Return [x, y] of the center of cell containing provided text 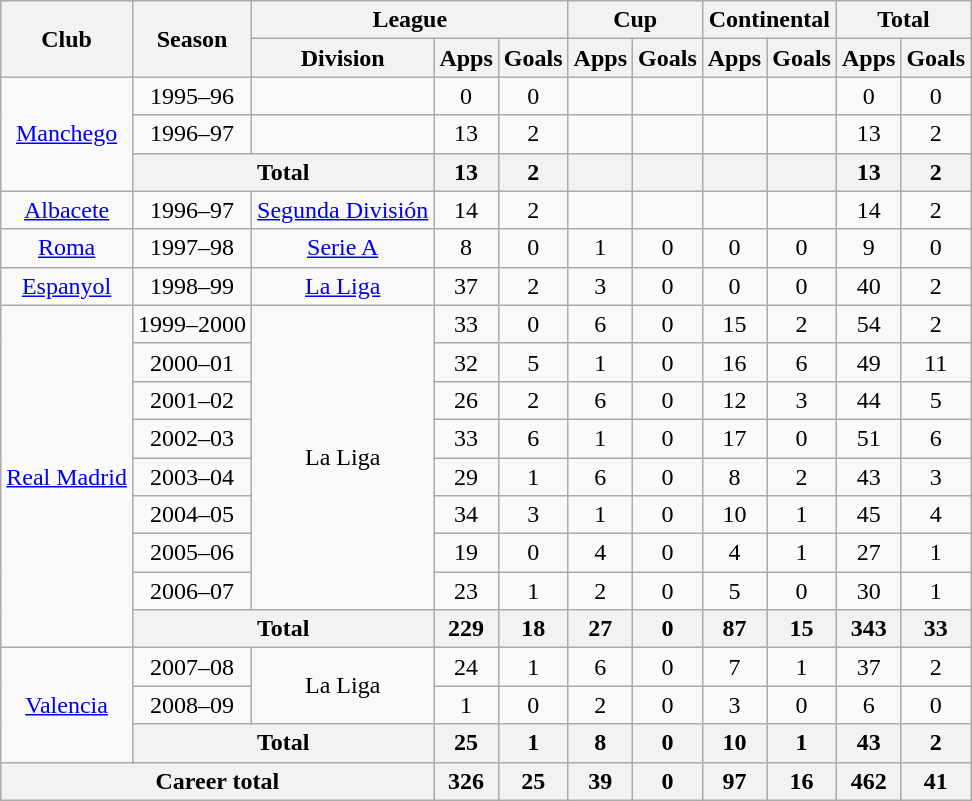
2004–05 [192, 515]
Serie A [343, 248]
Manchego [67, 134]
2008–09 [192, 705]
51 [868, 438]
9 [868, 248]
2003–04 [192, 477]
Real Madrid [67, 476]
Division [343, 58]
45 [868, 515]
League [410, 20]
2000–01 [192, 362]
26 [466, 400]
Club [67, 39]
41 [936, 781]
39 [600, 781]
Continental [769, 20]
32 [466, 362]
Albacete [67, 210]
Career total [218, 781]
343 [868, 629]
30 [868, 591]
Valencia [67, 705]
1995–96 [192, 96]
97 [734, 781]
49 [868, 362]
2001–02 [192, 400]
19 [466, 553]
Roma [67, 248]
1999–2000 [192, 324]
1998–99 [192, 286]
Segunda División [343, 210]
18 [533, 629]
44 [868, 400]
229 [466, 629]
Espanyol [67, 286]
2006–07 [192, 591]
Cup [635, 20]
87 [734, 629]
Season [192, 39]
2002–03 [192, 438]
24 [466, 667]
462 [868, 781]
23 [466, 591]
11 [936, 362]
54 [868, 324]
1997–98 [192, 248]
2005–06 [192, 553]
40 [868, 286]
12 [734, 400]
29 [466, 477]
2007–08 [192, 667]
17 [734, 438]
326 [466, 781]
34 [466, 515]
7 [734, 667]
